Locate the cell with the specified text and output its (x, y) center coordinate. 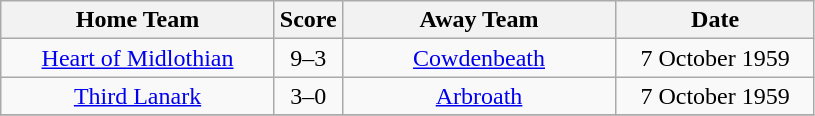
Heart of Midlothian (138, 58)
Cowdenbeath (479, 58)
Score (308, 20)
3–0 (308, 96)
Home Team (138, 20)
Away Team (479, 20)
9–3 (308, 58)
Third Lanark (138, 96)
Arbroath (479, 96)
Date (716, 20)
